Find where the given text appears and provide that cell's center as [x, y] coordinate. 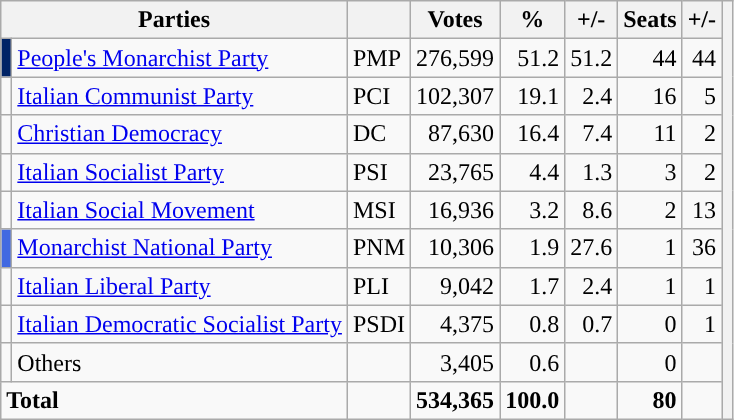
PNM [378, 248]
Seats [650, 20]
27.6 [592, 248]
16,936 [456, 210]
534,365 [456, 400]
4.4 [532, 172]
Monarchist National Party [180, 248]
4,375 [456, 324]
PSDI [378, 324]
11 [650, 134]
13 [702, 210]
0.7 [592, 324]
19.1 [532, 96]
8.6 [592, 210]
1.7 [532, 286]
PMP [378, 58]
Votes [456, 20]
0.6 [532, 362]
100.0 [532, 400]
5 [702, 96]
% [532, 20]
People's Monarchist Party [180, 58]
DC [378, 134]
PCI [378, 96]
102,307 [456, 96]
Total [174, 400]
Italian Socialist Party [180, 172]
80 [650, 400]
Christian Democracy [180, 134]
Italian Social Movement [180, 210]
Others [180, 362]
36 [702, 248]
MSI [378, 210]
Italian Liberal Party [180, 286]
PLI [378, 286]
16 [650, 96]
3.2 [532, 210]
PSI [378, 172]
23,765 [456, 172]
Italian Democratic Socialist Party [180, 324]
0.8 [532, 324]
7.4 [592, 134]
16.4 [532, 134]
Italian Communist Party [180, 96]
87,630 [456, 134]
1.3 [592, 172]
10,306 [456, 248]
3 [650, 172]
Parties [174, 20]
1.9 [532, 248]
3,405 [456, 362]
9,042 [456, 286]
276,599 [456, 58]
